Search for the cell housing the specified text and yield its [x, y] center coordinate. 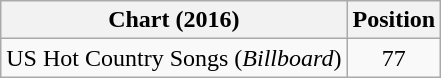
Chart (2016) [174, 20]
77 [394, 58]
Position [394, 20]
US Hot Country Songs (Billboard) [174, 58]
